Locate the cell with the specified text and output its (x, y) center coordinate. 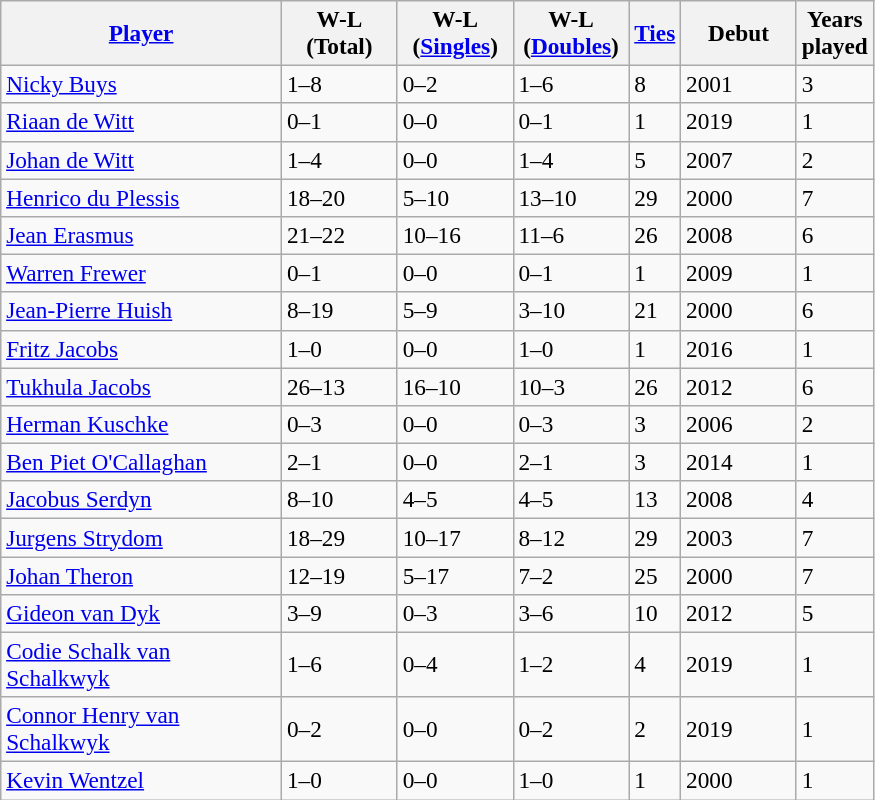
5–10 (455, 197)
12–19 (340, 575)
Johan Theron (142, 575)
21–22 (340, 235)
10–17 (455, 537)
Johan de Witt (142, 160)
26–13 (340, 386)
18–29 (340, 537)
Herman Kuschke (142, 424)
Jacobus Serdyn (142, 500)
8–12 (571, 537)
2001 (739, 84)
2007 (739, 160)
Riaan de Witt (142, 122)
0–4 (455, 664)
3–6 (571, 613)
13–10 (571, 197)
8–19 (340, 311)
2006 (739, 424)
5–9 (455, 311)
Gideon van Dyk (142, 613)
Codie Schalk van Schalkwyk (142, 664)
Player (142, 32)
3–9 (340, 613)
Debut (739, 32)
Tukhula Jacobs (142, 386)
13 (655, 500)
16–10 (455, 386)
Henrico du Plessis (142, 197)
18–20 (340, 197)
W-L(Total) (340, 32)
Warren Frewer (142, 273)
5–17 (455, 575)
Jean-Pierre Huish (142, 311)
1–2 (571, 664)
Kevin Wentzel (142, 780)
Ties (655, 32)
10–16 (455, 235)
2014 (739, 462)
11–6 (571, 235)
Years played (834, 32)
25 (655, 575)
8–10 (340, 500)
Jurgens Strydom (142, 537)
3–10 (571, 311)
2009 (739, 273)
2016 (739, 349)
Connor Henry van Schalkwyk (142, 730)
8 (655, 84)
Fritz Jacobs (142, 349)
Ben Piet O'Callaghan (142, 462)
Nicky Buys (142, 84)
1–8 (340, 84)
10–3 (571, 386)
W-L(Singles) (455, 32)
Jean Erasmus (142, 235)
2003 (739, 537)
21 (655, 311)
10 (655, 613)
7–2 (571, 575)
W-L(Doubles) (571, 32)
